Detect which cell encompasses the target text, then output its (x, y) center coordinate. 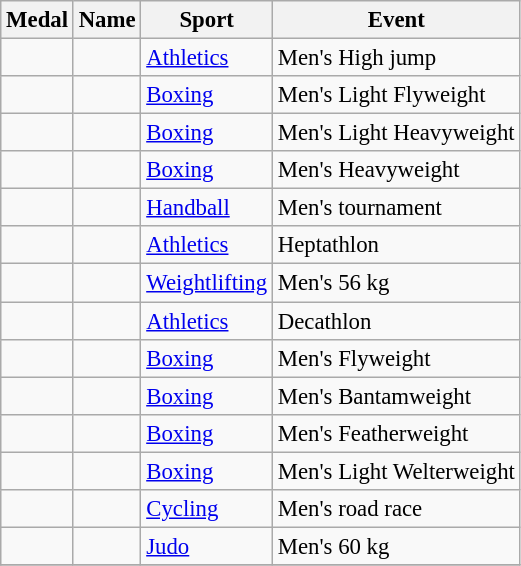
Men's tournament (396, 208)
Men's Light Flyweight (396, 95)
Men's Flyweight (396, 358)
Men's Light Heavyweight (396, 133)
Handball (207, 208)
Men's 56 kg (396, 283)
Decathlon (396, 321)
Men's road race (396, 509)
Men's High jump (396, 58)
Men's Featherweight (396, 433)
Men's Bantamweight (396, 396)
Medal (38, 20)
Men's 60 kg (396, 546)
Name (107, 20)
Event (396, 20)
Weightlifting (207, 283)
Cycling (207, 509)
Judo (207, 546)
Heptathlon (396, 245)
Men's Heavyweight (396, 170)
Sport (207, 20)
Men's Light Welterweight (396, 471)
